Pinpoint the cell where the given text exists, returning its (X, Y) midpoint coordinate. 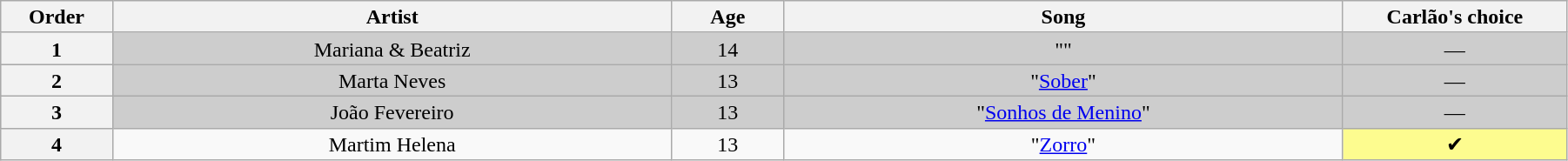
"" (1063, 49)
2 (57, 80)
Age (727, 17)
4 (57, 144)
João Fevereiro (392, 111)
Song (1063, 17)
Artist (392, 17)
Marta Neves (392, 80)
✔ (1455, 144)
"Sonhos de Menino" (1063, 111)
1 (57, 49)
Carlão's choice (1455, 17)
Order (57, 17)
Mariana & Beatriz (392, 49)
14 (727, 49)
3 (57, 111)
"Sober" (1063, 80)
"Zorro" (1063, 144)
Martim Helena (392, 144)
